Capture the cell that displays the provided text and extract its [x, y] central coordinate. 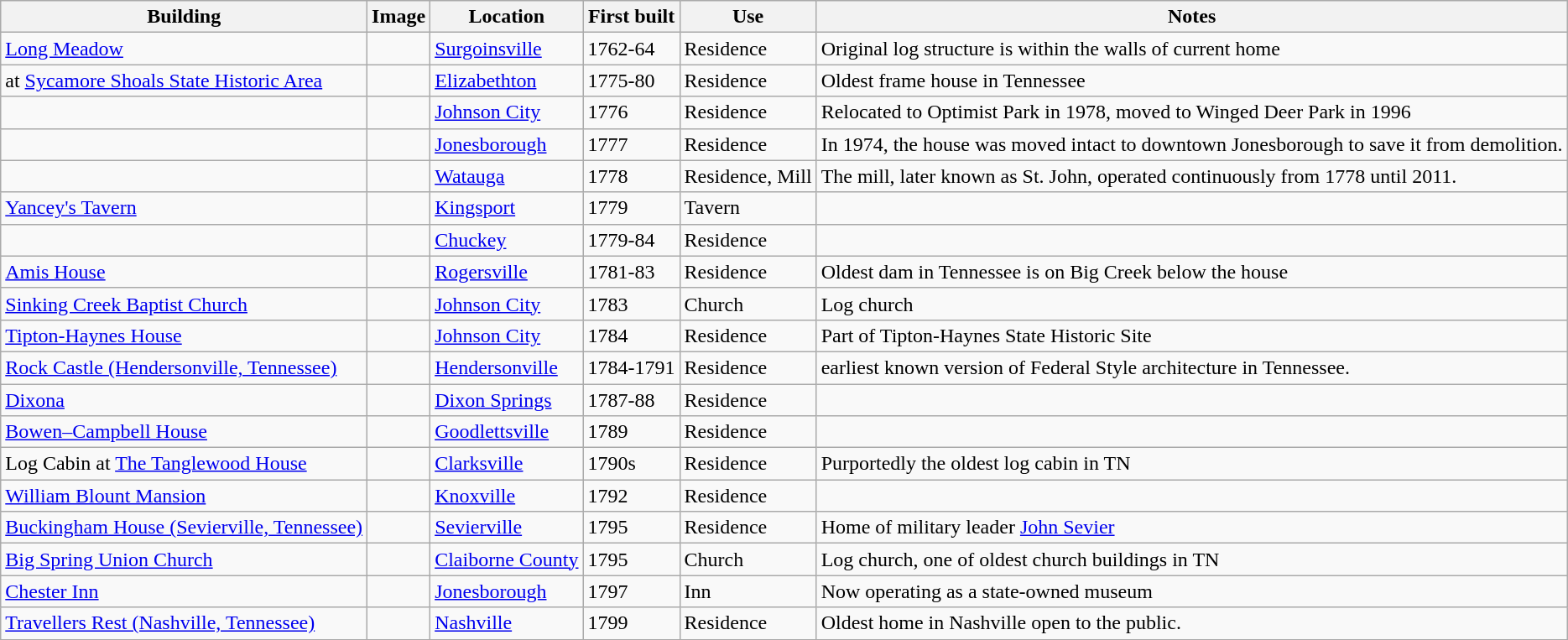
Oldest dam in Tennessee is on Big Creek below the house [1191, 272]
1789 [631, 432]
Dixona [185, 400]
1777 [631, 144]
Oldest home in Nashville open to the public. [1191, 623]
Inn [748, 591]
Knoxville [507, 496]
Notes [1191, 17]
Long Meadow [185, 49]
1790s [631, 464]
at Sycamore Shoals State Historic Area [185, 81]
Elizabethton [507, 81]
Log Cabin at The Tanglewood House [185, 464]
Surgoinsville [507, 49]
Original log structure is within the walls of current home [1191, 49]
Chester Inn [185, 591]
Home of military leader John Sevier [1191, 528]
Clarksville [507, 464]
First built [631, 17]
1779 [631, 208]
Big Spring Union Church [185, 559]
Kingsport [507, 208]
1776 [631, 112]
1778 [631, 176]
Chuckey [507, 240]
1779-84 [631, 240]
1799 [631, 623]
Watauga [507, 176]
Goodlettsville [507, 432]
Residence, Mill [748, 176]
Claiborne County [507, 559]
1762-64 [631, 49]
Rock Castle (Hendersonville, Tennessee) [185, 367]
1784 [631, 336]
Use [748, 17]
Yancey's Tavern [185, 208]
Tavern [748, 208]
The mill, later known as St. John, operated continuously from 1778 until 2011. [1191, 176]
Sevierville [507, 528]
1792 [631, 496]
Dixon Springs [507, 400]
In 1974, the house was moved intact to downtown Jonesborough to save it from demolition. [1191, 144]
Building [185, 17]
Log church [1191, 304]
Bowen–Campbell House [185, 432]
Tipton-Haynes House [185, 336]
Log church, one of oldest church buildings in TN [1191, 559]
1775-80 [631, 81]
Oldest frame house in Tennessee [1191, 81]
Buckingham House (Sevierville, Tennessee) [185, 528]
1797 [631, 591]
earliest known version of Federal Style architecture in Tennessee. [1191, 367]
Purportedly the oldest log cabin in TN [1191, 464]
1781-83 [631, 272]
Relocated to Optimist Park in 1978, moved to Winged Deer Park in 1996 [1191, 112]
Hendersonville [507, 367]
Amis House [185, 272]
Travellers Rest (Nashville, Tennessee) [185, 623]
Image [399, 17]
1783 [631, 304]
William Blount Mansion [185, 496]
1787-88 [631, 400]
Part of Tipton-Haynes State Historic Site [1191, 336]
Sinking Creek Baptist Church [185, 304]
Location [507, 17]
1784-1791 [631, 367]
Nashville [507, 623]
Now operating as a state-owned museum [1191, 591]
Rogersville [507, 272]
